For the text-containing cell, return its midpoint in (x, y) coordinate format. 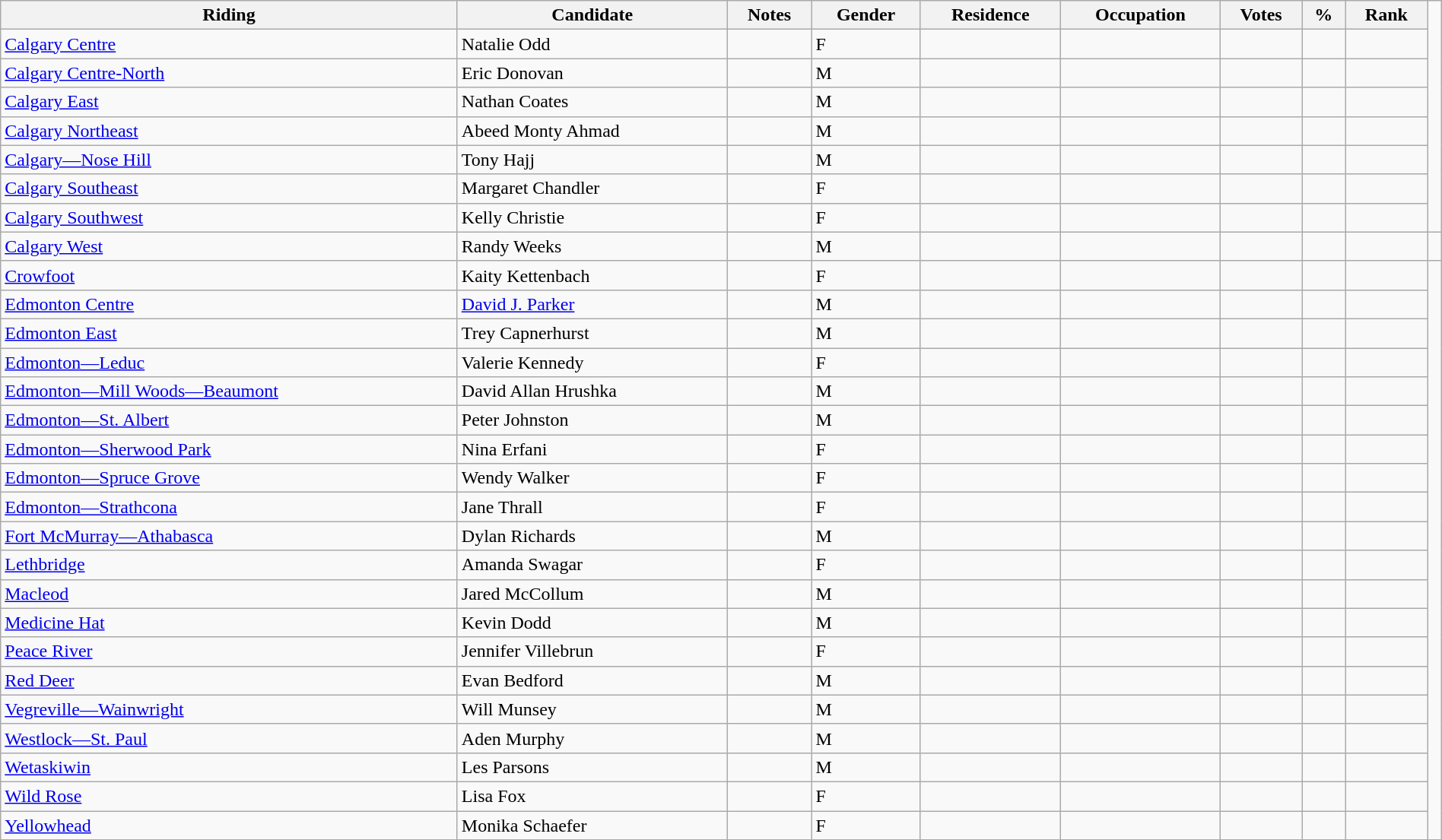
Edmonton—Mill Woods—Beaumont (230, 391)
Edmonton East (230, 333)
Lisa Fox (592, 796)
Monika Schaefer (592, 825)
Amanda Swagar (592, 565)
Calgary East (230, 102)
Residence (990, 15)
Peter Johnston (592, 420)
Calgary Southwest (230, 217)
Yellowhead (230, 825)
Randy Weeks (592, 246)
Riding (230, 15)
Calgary Centre-North (230, 73)
Kevin Dodd (592, 623)
Edmonton—Leduc (230, 363)
Eric Donovan (592, 73)
Candidate (592, 15)
Edmonton Centre (230, 304)
Kelly Christie (592, 217)
Edmonton—St. Albert (230, 420)
Edmonton—Sherwood Park (230, 449)
Jared McCollum (592, 594)
Occupation (1140, 15)
Wendy Walker (592, 478)
Wetaskiwin (230, 767)
Vegreville—Wainwright (230, 709)
Aden Murphy (592, 738)
Crowfoot (230, 275)
Tony Hajj (592, 160)
David J. Parker (592, 304)
Notes (770, 15)
Jane Thrall (592, 507)
Nina Erfani (592, 449)
% (1323, 15)
Abeed Monty Ahmad (592, 131)
Lethbridge (230, 565)
Margaret Chandler (592, 189)
Calgary Centre (230, 44)
Calgary Northeast (230, 131)
Kaity Kettenbach (592, 275)
Trey Capnerhurst (592, 333)
Gender (866, 15)
David Allan Hrushka (592, 391)
Edmonton—Spruce Grove (230, 478)
Wild Rose (230, 796)
Macleod (230, 594)
Dylan Richards (592, 536)
Medicine Hat (230, 623)
Edmonton—Strathcona (230, 507)
Les Parsons (592, 767)
Votes (1261, 15)
Calgary—Nose Hill (230, 160)
Natalie Odd (592, 44)
Calgary Southeast (230, 189)
Nathan Coates (592, 102)
Jennifer Villebrun (592, 651)
Will Munsey (592, 709)
Peace River (230, 651)
Rank (1387, 15)
Red Deer (230, 680)
Westlock—St. Paul (230, 738)
Fort McMurray—Athabasca (230, 536)
Evan Bedford (592, 680)
Valerie Kennedy (592, 363)
Calgary West (230, 246)
